Pinpoint the cell where the given text exists, returning its (x, y) midpoint coordinate. 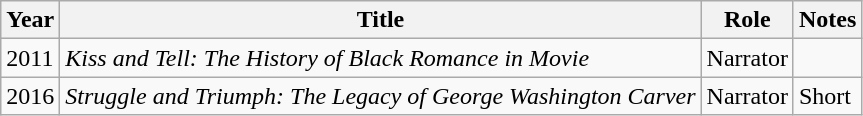
2011 (30, 58)
Title (380, 20)
Notes (827, 20)
Year (30, 20)
Role (747, 20)
2016 (30, 96)
Short (827, 96)
Kiss and Tell: The History of Black Romance in Movie (380, 58)
Struggle and Triumph: The Legacy of George Washington Carver (380, 96)
